Provide the [X, Y] coordinate of the cell's center where the given text is located.  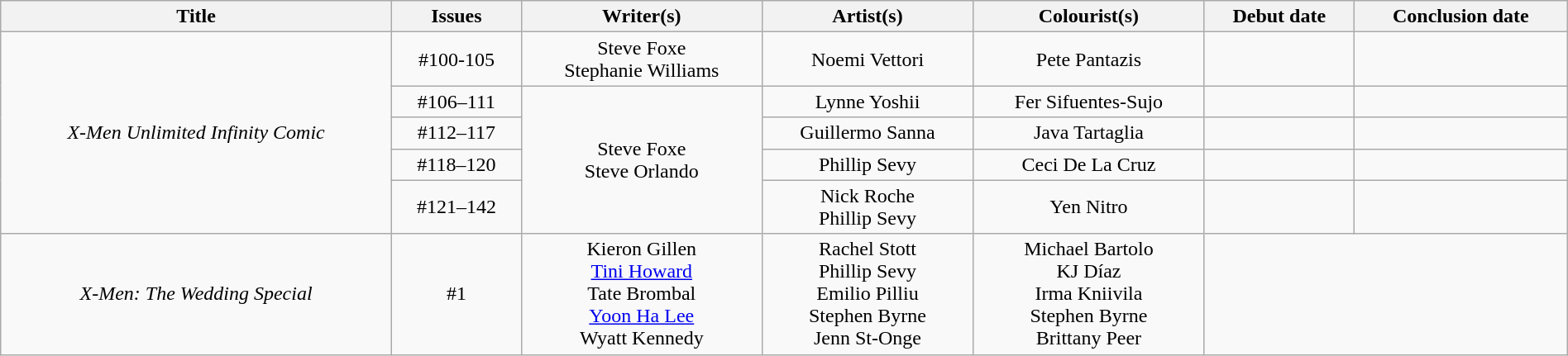
Nick Roche Phillip Sevy [868, 206]
Ceci De La Cruz [1088, 164]
Debut date [1279, 17]
X-Men: The Wedding Special [197, 294]
#106–111 [457, 102]
Kieron GillenTini HowardTate BrombalYoon Ha LeeWyatt Kennedy [642, 294]
Lynne Yoshii [868, 102]
Colourist(s) [1088, 17]
Noemi Vettori [868, 59]
Rachel StottPhillip SevyEmilio PilliuStephen ByrneJenn St-Onge [868, 294]
Issues [457, 17]
Michael BartoloKJ DíazIrma KniivilaStephen ByrneBrittany Peer [1088, 294]
#100-105 [457, 59]
Steve Foxe Stephanie Williams [642, 59]
Artist(s) [868, 17]
Conclusion date [1460, 17]
#1 [457, 294]
Title [197, 17]
Writer(s) [642, 17]
Yen Nitro [1088, 206]
Fer Sifuentes-Sujo [1088, 102]
Steve Foxe Steve Orlando [642, 160]
#112–117 [457, 133]
#121–142 [457, 206]
Phillip Sevy [868, 164]
X-Men Unlimited Infinity Comic [197, 133]
Pete Pantazis [1088, 59]
Java Tartaglia [1088, 133]
#118–120 [457, 164]
Guillermo Sanna [868, 133]
